Pinpoint the cell where the given text exists, returning its (x, y) midpoint coordinate. 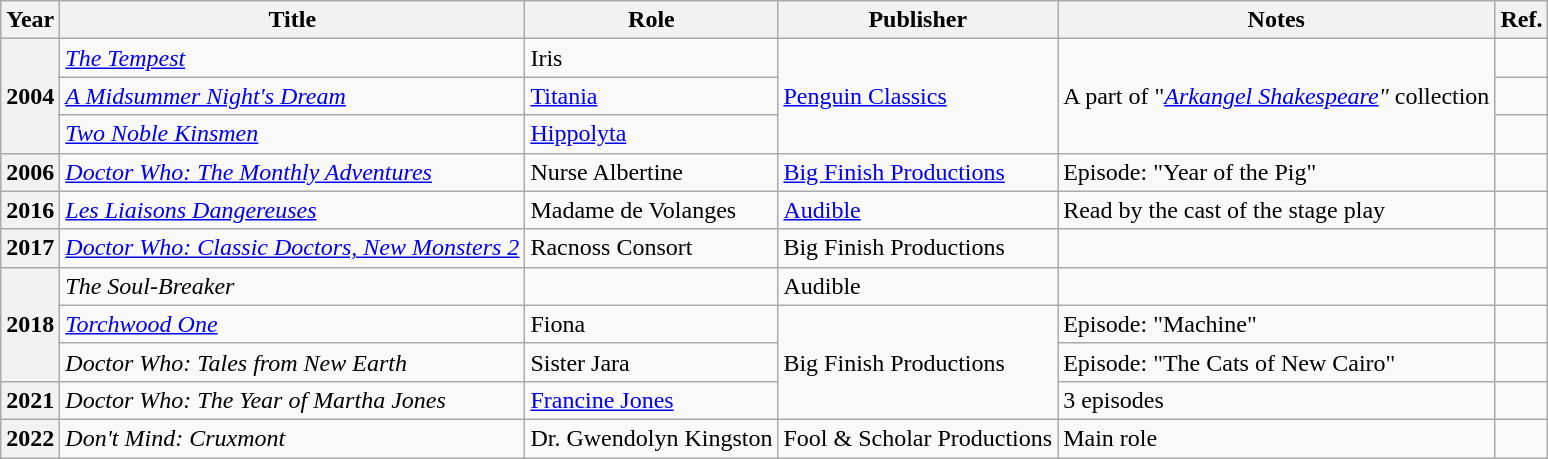
2021 (30, 400)
Role (652, 20)
Sister Jara (652, 362)
2006 (30, 172)
A part of "Arkangel Shakespeare" collection (1276, 96)
Don't Mind: Cruxmont (292, 438)
Iris (652, 58)
Episode: "Machine" (1276, 324)
Two Noble Kinsmen (292, 134)
Hippolyta (652, 134)
Episode: "Year of the Pig" (1276, 172)
Notes (1276, 20)
Episode: "The Cats of New Cairo" (1276, 362)
Doctor Who: The Monthly Adventures (292, 172)
The Soul-Breaker (292, 286)
2018 (30, 324)
2016 (30, 210)
Nurse Albertine (652, 172)
Fiona (652, 324)
Title (292, 20)
Doctor Who: Classic Doctors, New Monsters 2 (292, 248)
Read by the cast of the stage play (1276, 210)
Les Liaisons Dangereuses (292, 210)
Torchwood One (292, 324)
3 episodes (1276, 400)
Doctor Who: Tales from New Earth (292, 362)
Penguin Classics (918, 96)
Fool & Scholar Productions (918, 438)
Titania (652, 96)
Ref. (1522, 20)
Francine Jones (652, 400)
Year (30, 20)
Dr. Gwendolyn Kingston (652, 438)
2017 (30, 248)
2004 (30, 96)
Madame de Volanges (652, 210)
Main role (1276, 438)
Publisher (918, 20)
The Tempest (292, 58)
2022 (30, 438)
Racnoss Consort (652, 248)
A Midsummer Night's Dream (292, 96)
Doctor Who: The Year of Martha Jones (292, 400)
